Return the [X, Y] coordinate for the center point of the cell that contains the specified text.  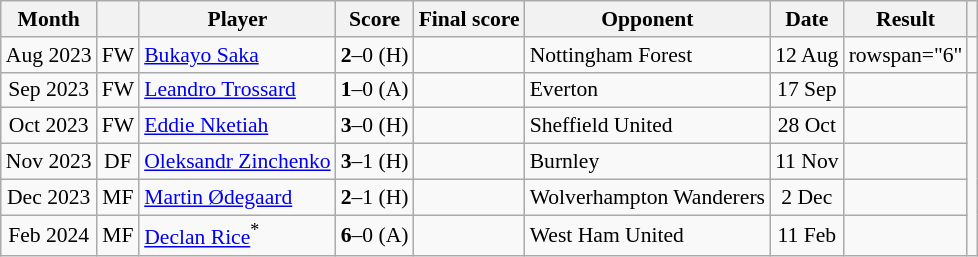
Martin Ødegaard [238, 197]
2–0 (H) [375, 55]
3–0 (H) [375, 126]
Score [375, 19]
1–0 (A) [375, 90]
Final score [470, 19]
DF [118, 162]
Oct 2023 [49, 126]
Month [49, 19]
Feb 2024 [49, 236]
Dec 2023 [49, 197]
Oleksandr Zinchenko [238, 162]
2 Dec [807, 197]
Wolverhampton Wanderers [648, 197]
Burnley [648, 162]
Eddie Nketiah [238, 126]
Player [238, 19]
rowspan="6" [906, 55]
Nov 2023 [49, 162]
28 Oct [807, 126]
Aug 2023 [49, 55]
Everton [648, 90]
Sep 2023 [49, 90]
West Ham United [648, 236]
Nottingham Forest [648, 55]
Bukayo Saka [238, 55]
2–1 (H) [375, 197]
12 Aug [807, 55]
Opponent [648, 19]
Sheffield United [648, 126]
11 Feb [807, 236]
3–1 (H) [375, 162]
Result [906, 19]
Declan Rice* [238, 236]
17 Sep [807, 90]
6–0 (A) [375, 236]
Leandro Trossard [238, 90]
11 Nov [807, 162]
Date [807, 19]
